From the cell containing the given text, extract its center point as [X, Y] coordinate. 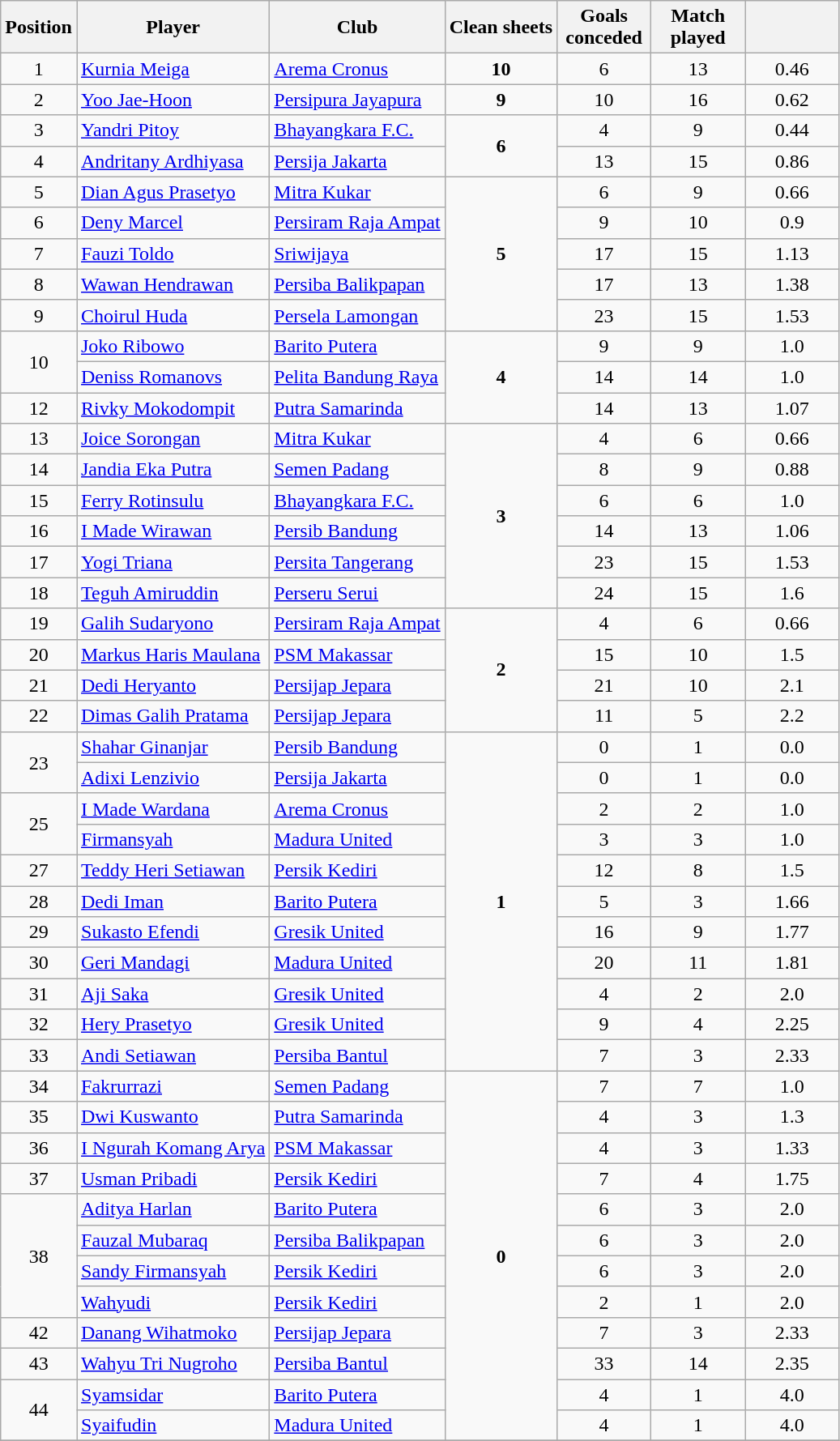
Dian Agus Prasetyo [173, 192]
Deniss Romanovs [173, 377]
0.44 [792, 130]
Firmansyah [173, 839]
42 [39, 1332]
Position [39, 28]
0.62 [792, 100]
Sriwijaya [357, 254]
Wahyu Tri Nugroho [173, 1363]
18 [39, 593]
1.06 [792, 531]
2.1 [792, 685]
Yoo Jae-Hoon [173, 100]
Rivky Mokodompit [173, 407]
1.66 [792, 902]
Danang Wihatmoko [173, 1332]
Sandy Firmansyah [173, 1271]
Dwi Kuswanto [173, 1117]
19 [39, 624]
Dedi Iman [173, 902]
Yandri Pitoy [173, 130]
Persipura Jayapura [357, 100]
I Made Wardana [173, 808]
1.6 [792, 593]
2.2 [792, 716]
Choirul Huda [173, 315]
Teguh Amiruddin [173, 593]
Jandia Eka Putra [173, 470]
Match played [698, 28]
Markus Haris Maulana [173, 654]
1.33 [792, 1148]
Persita Tangerang [357, 562]
Andi Setiawan [173, 1055]
44 [39, 1409]
32 [39, 1025]
1.81 [792, 963]
Usman Pribadi [173, 1179]
Geri Mandagi [173, 963]
Andritany Ardhiyasa [173, 161]
Syamsidar [173, 1394]
0.86 [792, 161]
0.88 [792, 470]
1.13 [792, 254]
Clean sheets [501, 28]
Aditya Harlan [173, 1209]
Yogi Triana [173, 562]
Joice Sorongan [173, 439]
29 [39, 932]
36 [39, 1148]
30 [39, 963]
Wahyudi [173, 1302]
Club [357, 28]
Fauzal Mubaraq [173, 1240]
Teddy Heri Setiawan [173, 870]
Adixi Lenzivio [173, 778]
I Ngurah Komang Arya [173, 1148]
2.35 [792, 1363]
25 [39, 824]
27 [39, 870]
Fauzi Toldo [173, 254]
Galih Sudaryono [173, 624]
I Made Wirawan [173, 531]
Perseru Serui [357, 593]
Shahar Ginanjar [173, 747]
22 [39, 716]
Persela Lamongan [357, 315]
35 [39, 1117]
Kurnia Meiga [173, 69]
Aji Saka [173, 994]
1.75 [792, 1179]
1.07 [792, 407]
Ferry Rotinsulu [173, 501]
Syaifudin [173, 1426]
1.38 [792, 284]
28 [39, 902]
Dedi Heryanto [173, 685]
Deny Marcel [173, 223]
1.77 [792, 932]
Joko Ribowo [173, 346]
34 [39, 1086]
31 [39, 994]
1.3 [792, 1117]
37 [39, 1179]
43 [39, 1363]
2.25 [792, 1025]
Fakrurrazi [173, 1086]
Dimas Galih Pratama [173, 716]
Sukasto Efendi [173, 932]
Pelita Bandung Raya [357, 377]
0.9 [792, 223]
24 [604, 593]
38 [39, 1256]
Hery Prasetyo [173, 1025]
Player [173, 28]
Goals conceded [604, 28]
Wawan Hendrawan [173, 284]
0.46 [792, 69]
